For the text-containing cell, return its midpoint in (X, Y) coordinate format. 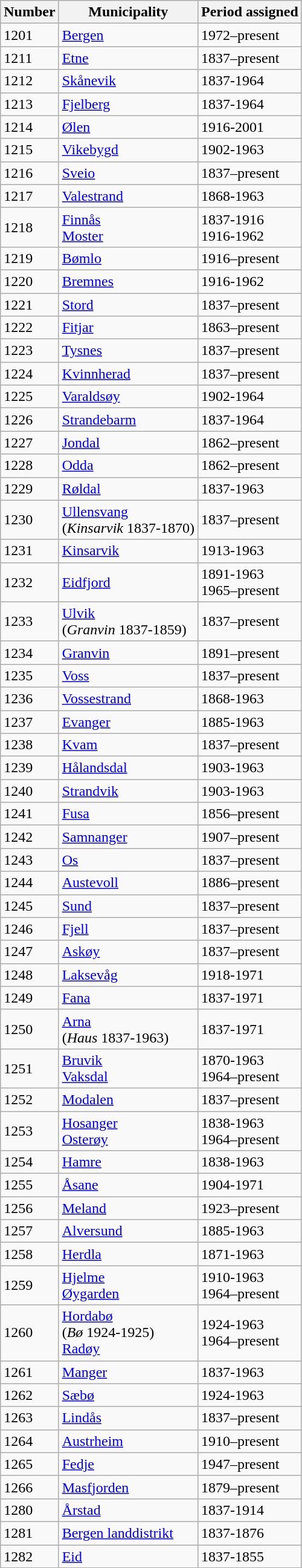
1913-1963 (250, 551)
1838-1963 (250, 1162)
Fedje (128, 1464)
Åsane (128, 1185)
1891–present (250, 652)
1837-1914 (250, 1510)
1214 (30, 127)
1230 (30, 520)
Bømlo (128, 258)
Etne (128, 58)
1260 (30, 1333)
1221 (30, 304)
Voss (128, 675)
Jondal (128, 443)
1216 (30, 173)
Ullensvang(Kinsarvik 1837-1870) (128, 520)
1258 (30, 1254)
Strandvik (128, 791)
1217 (30, 196)
Austevoll (128, 883)
Fitjar (128, 328)
1924-19631964–present (250, 1333)
Vossestrand (128, 698)
Hålandsdal (128, 768)
1240 (30, 791)
1910-19631964–present (250, 1286)
1246 (30, 929)
Eidfjord (128, 582)
Sund (128, 906)
1244 (30, 883)
1218 (30, 227)
1266 (30, 1487)
Valestrand (128, 196)
1222 (30, 328)
Fusa (128, 814)
1891-19631965–present (250, 582)
Kinsarvik (128, 551)
Bremnes (128, 281)
1907–present (250, 837)
Manger (128, 1372)
Hordabø(Bø 1924-1925)Radøy (128, 1333)
1226 (30, 420)
1201 (30, 35)
Kvinnherad (128, 374)
1879–present (250, 1487)
Røldal (128, 489)
Alversund (128, 1231)
Hamre (128, 1162)
Laksevåg (128, 975)
1241 (30, 814)
1257 (30, 1231)
HosangerOsterøy (128, 1131)
1224 (30, 374)
1282 (30, 1556)
Modalen (128, 1099)
1236 (30, 698)
1261 (30, 1372)
1918-1971 (250, 975)
Ølen (128, 127)
Sveio (128, 173)
Granvin (128, 652)
Stord (128, 304)
1255 (30, 1185)
1223 (30, 351)
1239 (30, 768)
Number (30, 12)
1910–present (250, 1441)
1916-1962 (250, 281)
FinnåsMoster (128, 227)
1924-1963 (250, 1395)
1871-1963 (250, 1254)
1227 (30, 443)
1248 (30, 975)
Lindås (128, 1418)
Austrheim (128, 1441)
1232 (30, 582)
1923–present (250, 1208)
Fjell (128, 929)
1243 (30, 860)
Masfjorden (128, 1487)
1213 (30, 104)
1837-19161916-1962 (250, 227)
1902-1963 (250, 150)
1247 (30, 952)
1250 (30, 1029)
1231 (30, 551)
Bergen landdistrikt (128, 1533)
Skånevik (128, 81)
Arna(Haus 1837-1963) (128, 1029)
Herdla (128, 1254)
1237 (30, 721)
1235 (30, 675)
1228 (30, 466)
1215 (30, 150)
1886–present (250, 883)
1220 (30, 281)
1916–present (250, 258)
1219 (30, 258)
1234 (30, 652)
Samnanger (128, 837)
1242 (30, 837)
Eid (128, 1556)
1245 (30, 906)
Odda (128, 466)
1225 (30, 397)
1870-19631964–present (250, 1068)
Os (128, 860)
Vikebygd (128, 150)
1252 (30, 1099)
1904-1971 (250, 1185)
1251 (30, 1068)
1902-1964 (250, 397)
Tysnes (128, 351)
1256 (30, 1208)
Ulvik(Granvin 1837-1859) (128, 622)
Municipality (128, 12)
Årstad (128, 1510)
BruvikVaksdal (128, 1068)
1262 (30, 1395)
Fana (128, 998)
1837-1855 (250, 1556)
Bergen (128, 35)
HjelmeØygarden (128, 1286)
1259 (30, 1286)
1947–present (250, 1464)
Strandebarm (128, 420)
Period assigned (250, 12)
1229 (30, 489)
Varaldsøy (128, 397)
1212 (30, 81)
1238 (30, 745)
1972–present (250, 35)
Sæbø (128, 1395)
1837-1876 (250, 1533)
1254 (30, 1162)
1281 (30, 1533)
Fjelberg (128, 104)
1265 (30, 1464)
1863–present (250, 328)
1233 (30, 622)
Meland (128, 1208)
1916-2001 (250, 127)
1263 (30, 1418)
1856–present (250, 814)
Askøy (128, 952)
1253 (30, 1131)
1838-19631964–present (250, 1131)
1264 (30, 1441)
1280 (30, 1510)
1211 (30, 58)
Evanger (128, 721)
Kvam (128, 745)
1249 (30, 998)
